Output the (X, Y) coordinate of the center of the cell containing the given text.  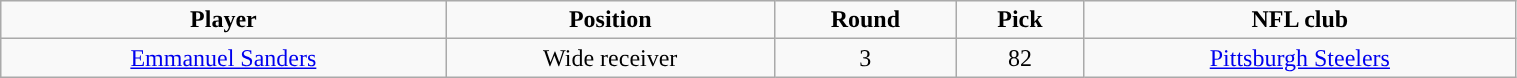
3 (865, 58)
Player (224, 20)
Wide receiver (610, 58)
Position (610, 20)
Emmanuel Sanders (224, 58)
Round (865, 20)
Pick (1020, 20)
82 (1020, 58)
NFL club (1300, 20)
Pittsburgh Steelers (1300, 58)
